From the cell containing the given text, extract its center point as [x, y] coordinate. 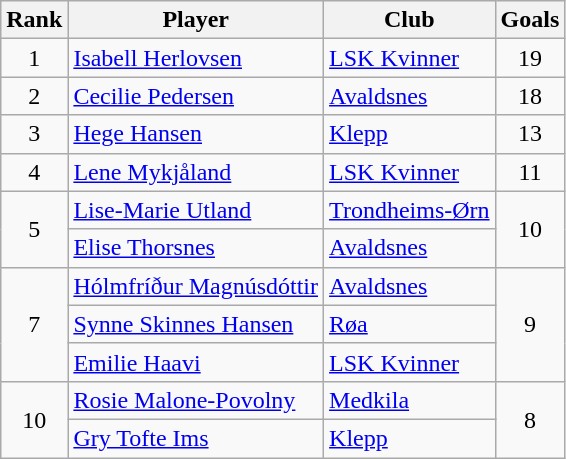
Rank [34, 20]
Player [196, 20]
Isabell Herlovsen [196, 58]
Goals [530, 20]
Hege Hansen [196, 134]
Lise-Marie Utland [196, 210]
5 [34, 229]
19 [530, 58]
Røa [410, 324]
Medkila [410, 400]
Lene Mykjåland [196, 172]
13 [530, 134]
Gry Tofte Ims [196, 438]
Hólmfríður Magnúsdóttir [196, 286]
9 [530, 324]
Club [410, 20]
Synne Skinnes Hansen [196, 324]
Cecilie Pedersen [196, 96]
4 [34, 172]
2 [34, 96]
7 [34, 324]
3 [34, 134]
1 [34, 58]
18 [530, 96]
8 [530, 419]
Emilie Haavi [196, 362]
Trondheims-Ørn [410, 210]
11 [530, 172]
Rosie Malone-Povolny [196, 400]
Elise Thorsnes [196, 248]
